From the cell containing the given text, extract its center point as (x, y) coordinate. 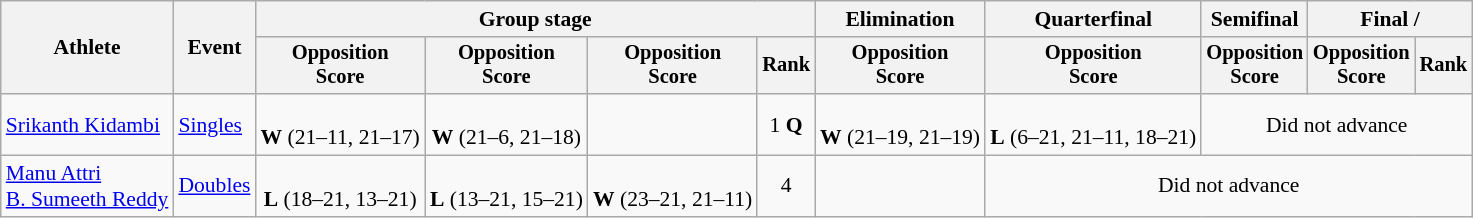
W (23–21, 21–11) (672, 186)
Doubles (214, 186)
W (21–6, 21–18) (506, 124)
Quarterfinal (1093, 19)
Semifinal (1254, 19)
L (6–21, 21–11, 18–21) (1093, 124)
4 (786, 186)
Srikanth Kidambi (88, 124)
L (13–21, 15–21) (506, 186)
Event (214, 48)
Group stage (534, 19)
1 Q (786, 124)
Singles (214, 124)
W (21–11, 21–17) (340, 124)
W (21–19, 21–19) (900, 124)
Athlete (88, 48)
Final / (1390, 19)
Elimination (900, 19)
Manu AttriB. Sumeeth Reddy (88, 186)
L (18–21, 13–21) (340, 186)
